Return the (x, y) coordinate for the center point of the cell that contains the specified text.  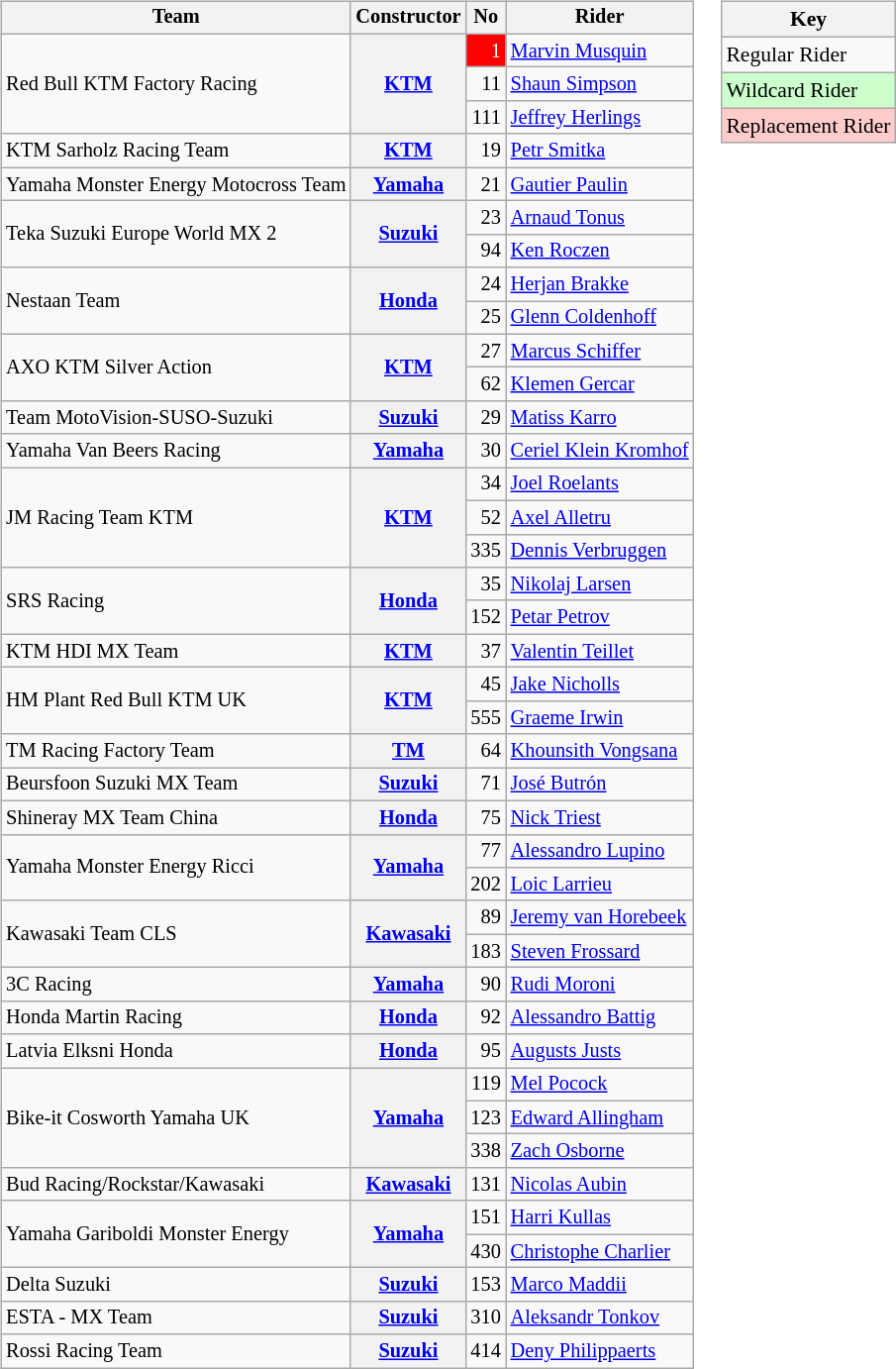
95 (486, 1051)
Yamaha Monster Energy Motocross Team (176, 184)
SRS Racing (176, 600)
Key (808, 20)
ESTA - MX Team (176, 1317)
Shaun Simpson (600, 84)
555 (486, 717)
310 (486, 1317)
Augusts Justs (600, 1051)
119 (486, 1085)
35 (486, 584)
Graeme Irwin (600, 717)
45 (486, 684)
Teka Suzuki Europe World MX 2 (176, 234)
111 (486, 118)
414 (486, 1351)
Axel Alletru (600, 517)
Ken Roczen (600, 251)
No (486, 18)
TM Racing Factory Team (176, 751)
Marcus Schiffer (600, 351)
19 (486, 151)
Rossi Racing Team (176, 1351)
90 (486, 985)
Petr Smitka (600, 151)
Arnaud Tonus (600, 218)
338 (486, 1151)
Team (176, 18)
21 (486, 184)
Beursfoon Suzuki MX Team (176, 785)
Jake Nicholls (600, 684)
Jeffrey Herlings (600, 118)
23 (486, 218)
27 (486, 351)
Regular Rider (808, 54)
Marvin Musquin (600, 51)
Nicolas Aubin (600, 1185)
JM Racing Team KTM (176, 517)
Latvia Elksni Honda (176, 1051)
Constructor (408, 18)
Rudi Moroni (600, 985)
Ceriel Klein Kromhof (600, 451)
30 (486, 451)
1 (486, 51)
25 (486, 318)
64 (486, 751)
Honda Martin Racing (176, 1017)
Bike-it Cosworth Yamaha UK (176, 1117)
Herjan Brakke (600, 284)
Mel Pocock (600, 1085)
11 (486, 84)
Jeremy van Horebeek (600, 917)
151 (486, 1217)
Glenn Coldenhoff (600, 318)
Nikolaj Larsen (600, 584)
Khounsith Vongsana (600, 751)
TM (408, 751)
Dennis Verbruggen (600, 551)
24 (486, 284)
Zach Osborne (600, 1151)
Edward Allingham (600, 1117)
Nick Triest (600, 817)
34 (486, 484)
335 (486, 551)
37 (486, 651)
Loic Larrieu (600, 885)
123 (486, 1117)
Joel Roelants (600, 484)
Yamaha Gariboldi Monster Energy (176, 1234)
KTM HDI MX Team (176, 651)
152 (486, 617)
Deny Philippaerts (600, 1351)
Marco Maddii (600, 1285)
Petar Petrov (600, 617)
Replacement Rider (808, 126)
Steven Frossard (600, 951)
Matiss Karro (600, 418)
Delta Suzuki (176, 1285)
Alessandro Battig (600, 1017)
Nestaan Team (176, 301)
Valentin Teillet (600, 651)
92 (486, 1017)
62 (486, 384)
3C Racing (176, 985)
52 (486, 517)
Yamaha Monster Energy Ricci (176, 868)
Shineray MX Team China (176, 817)
131 (486, 1185)
HM Plant Red Bull KTM UK (176, 701)
430 (486, 1251)
Aleksandr Tonkov (600, 1317)
202 (486, 885)
Bud Racing/Rockstar/Kawasaki (176, 1185)
153 (486, 1285)
Team MotoVision-SUSO-Suzuki (176, 418)
75 (486, 817)
Christophe Charlier (600, 1251)
Rider (600, 18)
Yamaha Van Beers Racing (176, 451)
71 (486, 785)
Harri Kullas (600, 1217)
KTM Sarholz Racing Team (176, 151)
Kawasaki Team CLS (176, 933)
183 (486, 951)
94 (486, 251)
Red Bull KTM Factory Racing (176, 83)
77 (486, 851)
Wildcard Rider (808, 90)
Klemen Gercar (600, 384)
29 (486, 418)
José Butrón (600, 785)
AXO KTM Silver Action (176, 367)
Gautier Paulin (600, 184)
89 (486, 917)
Alessandro Lupino (600, 851)
